Return the (X, Y) coordinate for the center point of the cell that contains the specified text.  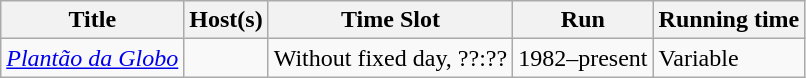
1982–present (583, 58)
Time Slot (390, 20)
Running time (729, 20)
Title (92, 20)
Run (583, 20)
Without fixed day, ??:?? (390, 58)
Host(s) (226, 20)
Plantão da Globo (92, 58)
Variable (729, 58)
